Extract the (X, Y) coordinate from the center of the cell holding the provided text.  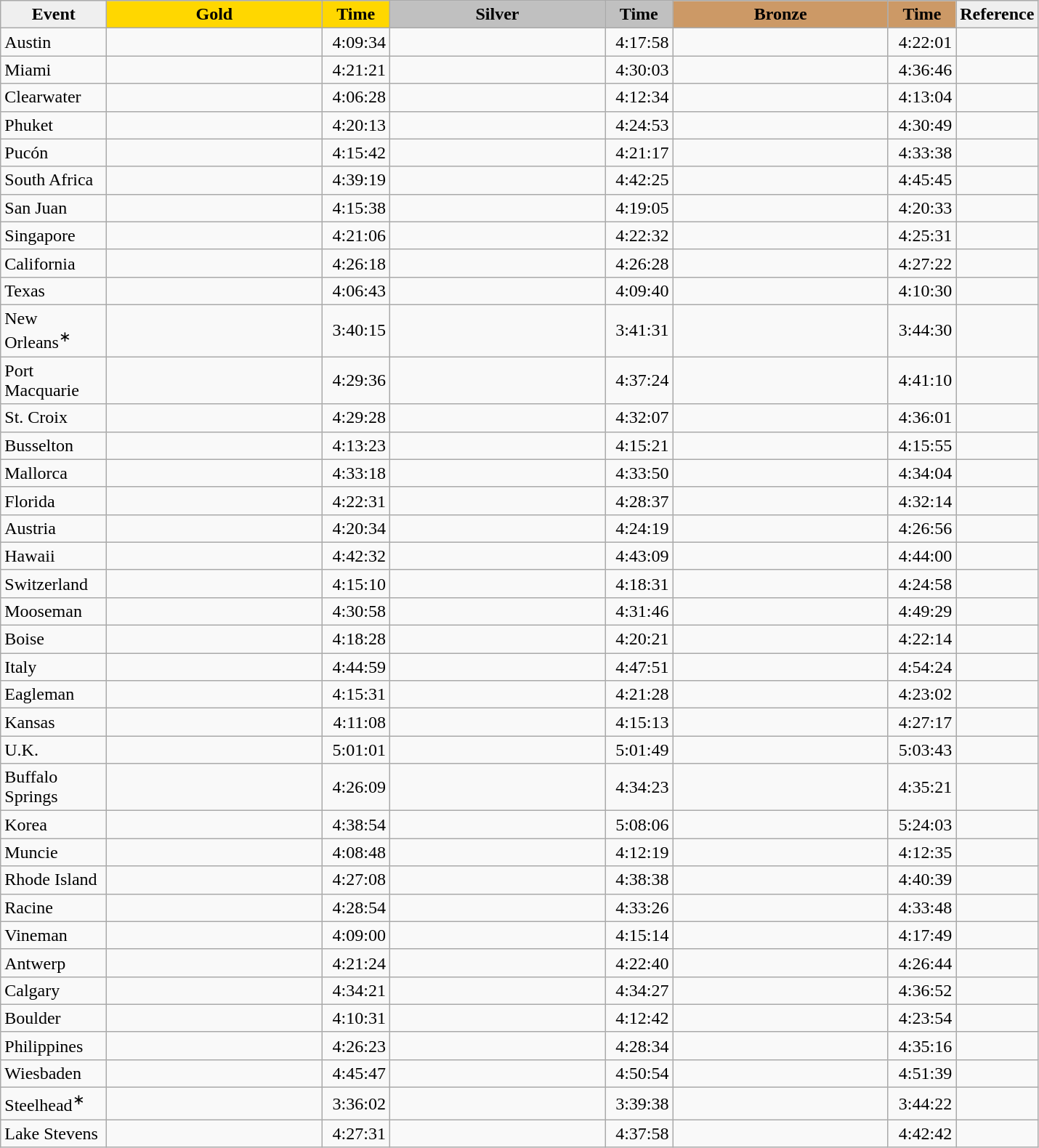
Boulder (54, 1018)
4:36:46 (922, 70)
4:49:29 (922, 611)
3:40:15 (356, 331)
4:08:48 (356, 852)
4:23:54 (922, 1018)
Mallorca (54, 473)
Vineman (54, 935)
Silver (497, 15)
4:15:14 (639, 935)
4:30:58 (356, 611)
4:15:55 (922, 445)
4:12:19 (639, 852)
4:37:58 (639, 1133)
4:33:26 (639, 908)
4:19:05 (639, 208)
California (54, 263)
5:01:01 (356, 750)
4:09:34 (356, 42)
4:20:21 (639, 639)
4:32:14 (922, 501)
4:26:56 (922, 528)
4:13:04 (922, 97)
4:38:38 (639, 880)
4:22:32 (639, 235)
4:15:42 (356, 153)
4:37:24 (639, 381)
4:22:14 (922, 639)
4:10:30 (922, 291)
4:23:02 (922, 695)
Mooseman (54, 611)
Florida (54, 501)
4:21:24 (356, 963)
4:27:17 (922, 722)
4:47:51 (639, 667)
4:22:31 (356, 501)
4:18:31 (639, 583)
5:08:06 (639, 825)
4:28:37 (639, 501)
4:11:08 (356, 722)
4:30:49 (922, 125)
4:25:31 (922, 235)
Muncie (54, 852)
4:29:36 (356, 381)
Reference (997, 15)
4:10:31 (356, 1018)
4:27:08 (356, 880)
Antwerp (54, 963)
4:12:35 (922, 852)
4:13:23 (356, 445)
4:21:17 (639, 153)
4:17:58 (639, 42)
Hawaii (54, 556)
4:09:40 (639, 291)
U.K. (54, 750)
Racine (54, 908)
3:36:02 (356, 1104)
4:50:54 (639, 1073)
Bronze (780, 15)
Gold (214, 15)
4:42:42 (922, 1133)
4:33:50 (639, 473)
4:24:53 (639, 125)
St. Croix (54, 418)
4:22:01 (922, 42)
4:26:09 (356, 788)
4:40:39 (922, 880)
4:28:54 (356, 908)
3:39:38 (639, 1104)
Philippines (54, 1046)
4:35:16 (922, 1046)
4:26:44 (922, 963)
3:44:22 (922, 1104)
4:26:28 (639, 263)
4:42:32 (356, 556)
4:06:43 (356, 291)
4:39:19 (356, 180)
Rhode Island (54, 880)
Switzerland (54, 583)
4:15:38 (356, 208)
Busselton (54, 445)
Austin (54, 42)
4:44:59 (356, 667)
3:41:31 (639, 331)
4:20:13 (356, 125)
Phuket (54, 125)
4:35:21 (922, 788)
Boise (54, 639)
4:38:54 (356, 825)
Clearwater (54, 97)
4:12:42 (639, 1018)
4:15:21 (639, 445)
San Juan (54, 208)
4:26:23 (356, 1046)
4:33:48 (922, 908)
4:54:24 (922, 667)
4:24:19 (639, 528)
Miami (54, 70)
4:24:58 (922, 583)
4:27:22 (922, 263)
4:44:00 (922, 556)
4:26:18 (356, 263)
South Africa (54, 180)
4:15:31 (356, 695)
Lake Stevens (54, 1133)
4:33:18 (356, 473)
3:44:30 (922, 331)
Wiesbaden (54, 1073)
Calgary (54, 990)
4:33:38 (922, 153)
4:34:21 (356, 990)
5:24:03 (922, 825)
4:31:46 (639, 611)
4:17:49 (922, 935)
New Orleans∗ (54, 331)
4:42:25 (639, 180)
4:21:28 (639, 695)
4:18:28 (356, 639)
Port Macquarie (54, 381)
4:12:34 (639, 97)
4:30:03 (639, 70)
4:27:31 (356, 1133)
Eagleman (54, 695)
4:06:28 (356, 97)
4:45:45 (922, 180)
4:43:09 (639, 556)
Korea (54, 825)
4:34:23 (639, 788)
5:01:49 (639, 750)
4:34:27 (639, 990)
4:21:21 (356, 70)
4:36:01 (922, 418)
4:36:52 (922, 990)
4:09:00 (356, 935)
5:03:43 (922, 750)
4:45:47 (356, 1073)
4:32:07 (639, 418)
Singapore (54, 235)
4:20:33 (922, 208)
4:41:10 (922, 381)
Austria (54, 528)
4:22:40 (639, 963)
Italy (54, 667)
4:21:06 (356, 235)
4:15:13 (639, 722)
4:34:04 (922, 473)
4:20:34 (356, 528)
4:28:34 (639, 1046)
4:15:10 (356, 583)
Kansas (54, 722)
Texas (54, 291)
Pucón (54, 153)
Event (54, 15)
4:29:28 (356, 418)
Steelhead∗ (54, 1104)
4:51:39 (922, 1073)
Buffalo Springs (54, 788)
